Identify which cell holds the provided text, then report its (x, y) central coordinate. 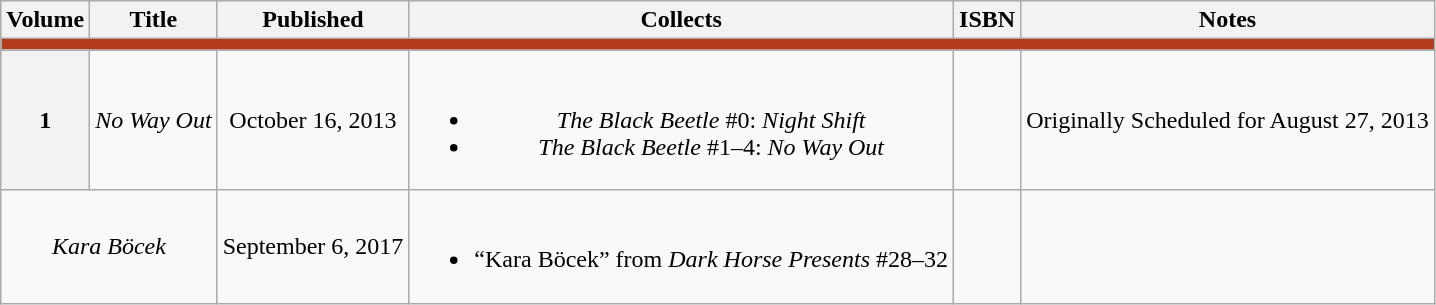
October 16, 2013 (313, 120)
Notes (1228, 20)
1 (46, 120)
Collects (682, 20)
September 6, 2017 (313, 246)
Published (313, 20)
Originally Scheduled for August 27, 2013 (1228, 120)
Title (154, 20)
The Black Beetle #0: Night ShiftThe Black Beetle #1–4: No Way Out (682, 120)
No Way Out (154, 120)
Kara Böcek (109, 246)
Volume (46, 20)
“Kara Böcek” from Dark Horse Presents #28–32 (682, 246)
ISBN (988, 20)
